Find where the given text appears and provide that cell's center as (x, y) coordinate. 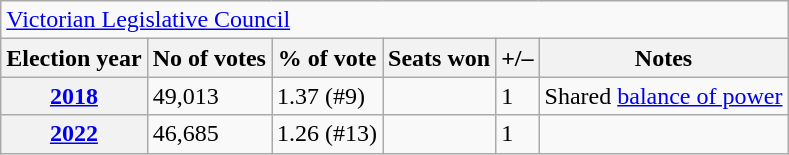
1.26 (#13) (328, 134)
Shared balance of power (664, 96)
No of votes (209, 58)
2022 (74, 134)
Notes (664, 58)
Election year (74, 58)
Seats won (440, 58)
% of vote (328, 58)
46,685 (209, 134)
Victorian Legislative Council (394, 20)
+/– (518, 58)
2018 (74, 96)
1.37 (#9) (328, 96)
49,013 (209, 96)
